Return the [x, y] coordinate for the center point of the cell that contains the specified text.  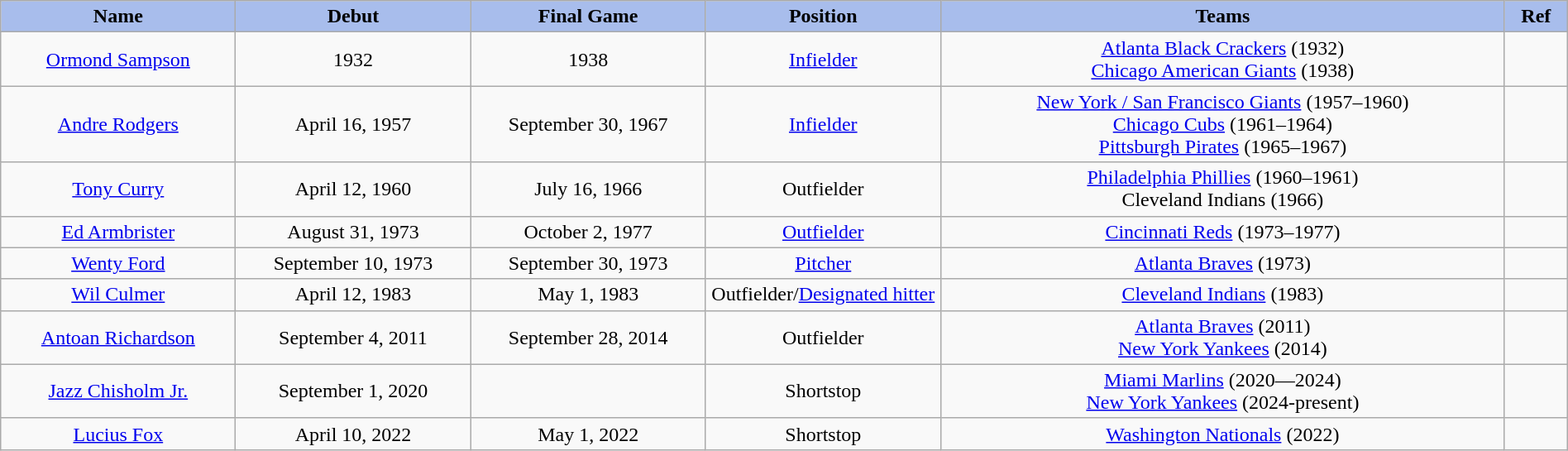
September 30, 1973 [588, 263]
April 10, 2022 [353, 434]
May 1, 2022 [588, 434]
April 12, 1960 [353, 189]
1938 [588, 60]
Antoan Richardson [118, 338]
Outfielder/Designated hitter [823, 295]
Washington Nationals (2022) [1222, 434]
Jazz Chisholm Jr. [118, 391]
August 31, 1973 [353, 232]
Philadelphia Phillies (1960–1961)Cleveland Indians (1966) [1222, 189]
May 1, 1983 [588, 295]
September 30, 1967 [588, 124]
Position [823, 17]
April 16, 1957 [353, 124]
Debut [353, 17]
September 10, 1973 [353, 263]
Pitcher [823, 263]
Ed Armbrister [118, 232]
New York / San Francisco Giants (1957–1960)Chicago Cubs (1961–1964)Pittsburgh Pirates (1965–1967) [1222, 124]
September 1, 2020 [353, 391]
Ref [1536, 17]
Ormond Sampson [118, 60]
Wenty Ford [118, 263]
Atlanta Braves (2011)New York Yankees (2014) [1222, 338]
Lucius Fox [118, 434]
1932 [353, 60]
Cleveland Indians (1983) [1222, 295]
Atlanta Black Crackers (1932)Chicago American Giants (1938) [1222, 60]
Teams [1222, 17]
Tony Curry [118, 189]
Andre Rodgers [118, 124]
September 28, 2014 [588, 338]
Name [118, 17]
April 12, 1983 [353, 295]
Final Game [588, 17]
Miami Marlins (2020—2024)New York Yankees (2024-present) [1222, 391]
Cincinnati Reds (1973–1977) [1222, 232]
July 16, 1966 [588, 189]
Wil Culmer [118, 295]
Atlanta Braves (1973) [1222, 263]
October 2, 1977 [588, 232]
September 4, 2011 [353, 338]
